Scan for the cell matching the given text and deliver its [X, Y] coordinate at center. 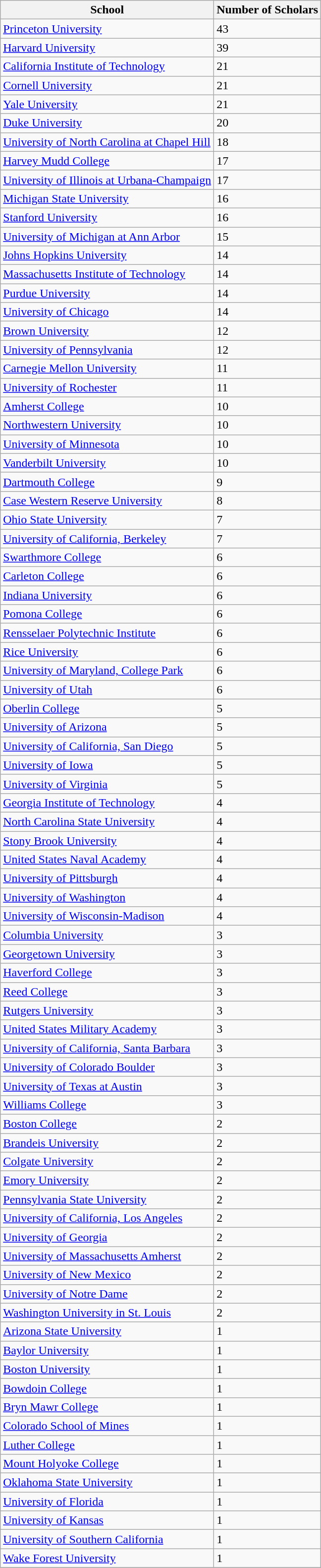
United States Naval Academy [107, 860]
Georgetown University [107, 954]
Rutgers University [107, 1010]
Princeton University [107, 29]
Northwestern University [107, 425]
Boston College [107, 1124]
Cornell University [107, 85]
Oberlin College [107, 708]
Haverford College [107, 973]
University of Chicago [107, 312]
Amherst College [107, 406]
Purdue University [107, 293]
University of Illinois at Urbana-Champaign [107, 180]
University of Southern California [107, 1539]
California Institute of Technology [107, 66]
University of California, Los Angeles [107, 1218]
Carleton College [107, 576]
Pennsylvania State University [107, 1199]
Harvey Mudd College [107, 161]
United States Military Academy [107, 1029]
University of California, Berkeley [107, 538]
Mount Holyoke College [107, 1464]
University of Maryland, College Park [107, 671]
Oklahoma State University [107, 1483]
University of Massachusetts Amherst [107, 1256]
Baylor University [107, 1350]
20 [267, 123]
Duke University [107, 123]
Carnegie Mellon University [107, 369]
University of California, San Diego [107, 746]
University of Arizona [107, 727]
University of Kansas [107, 1520]
University of California, Santa Barbara [107, 1048]
Arizona State University [107, 1331]
Colgate University [107, 1162]
University of Washington [107, 897]
Williams College [107, 1105]
University of Florida [107, 1502]
Dartmouth College [107, 482]
Brandeis University [107, 1142]
North Carolina State University [107, 821]
University of Texas at Austin [107, 1086]
University of Pittsburgh [107, 878]
Colorado School of Mines [107, 1426]
Bowdoin College [107, 1388]
Emory University [107, 1181]
Stony Brook University [107, 841]
Yale University [107, 104]
University of Colorado Boulder [107, 1067]
Michigan State University [107, 198]
University of Iowa [107, 765]
Swarthmore College [107, 558]
University of New Mexico [107, 1275]
8 [267, 501]
Ohio State University [107, 519]
University of Rochester [107, 387]
School [107, 10]
Pomona College [107, 614]
University of Virginia [107, 784]
18 [267, 142]
15 [267, 237]
9 [267, 482]
Harvard University [107, 48]
Rice University [107, 652]
University of Notre Dame [107, 1294]
University of North Carolina at Chapel Hill [107, 142]
Reed College [107, 992]
University of Georgia [107, 1237]
University of Michigan at Ann Arbor [107, 237]
Brown University [107, 331]
Massachusetts Institute of Technology [107, 274]
Rensselaer Polytechnic Institute [107, 633]
43 [267, 29]
39 [267, 48]
University of Minnesota [107, 444]
University of Wisconsin-Madison [107, 916]
Washington University in St. Louis [107, 1313]
Vanderbilt University [107, 463]
Bryn Mawr College [107, 1407]
University of Utah [107, 690]
Boston University [107, 1369]
Columbia University [107, 935]
University of Pennsylvania [107, 350]
Indiana University [107, 595]
Luther College [107, 1445]
Stanford University [107, 217]
Johns Hopkins University [107, 255]
Wake Forest University [107, 1558]
Number of Scholars [267, 10]
Georgia Institute of Technology [107, 803]
Case Western Reserve University [107, 501]
